For the text-containing cell, return its midpoint in (x, y) coordinate format. 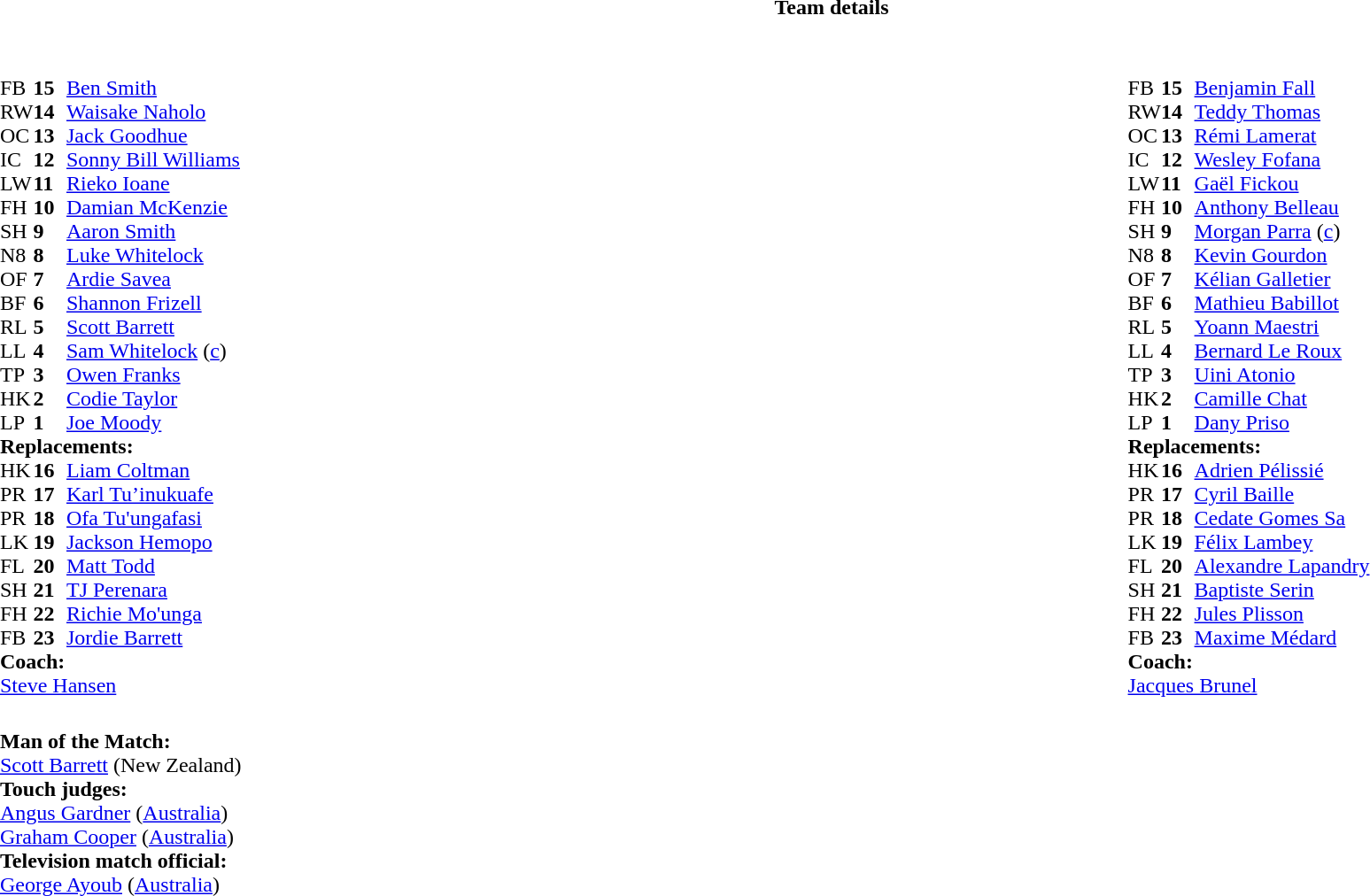
Benjamin Fall (1282, 89)
Félix Lambey (1282, 542)
Camille Chat (1282, 398)
Jacques Brunel (1249, 685)
Baptiste Serin (1282, 590)
Luke Whitelock (153, 255)
Ben Smith (153, 89)
Maxime Médard (1282, 637)
Sam Whitelock (c) (153, 351)
Cedate Gomes Sa (1282, 519)
Owen Franks (153, 375)
Dany Priso (1282, 423)
Richie Mo'unga (153, 614)
Anthony Belleau (1282, 207)
Sonny Bill Williams (153, 159)
Steve Hansen (120, 685)
Wesley Fofana (1282, 159)
Scott Barrett (153, 328)
Yoann Maestri (1282, 328)
Liam Coltman (153, 471)
Jules Plisson (1282, 614)
Kélian Galletier (1282, 280)
Jackson Hemopo (153, 542)
Ardie Savea (153, 280)
Kevin Gourdon (1282, 255)
Gaël Fickou (1282, 184)
Rieko Ioane (153, 184)
Waisake Naholo (153, 112)
Ofa Tu'ungafasi (153, 519)
Jack Goodhue (153, 136)
Morgan Parra (c) (1282, 232)
Joe Moody (153, 423)
Damian McKenzie (153, 207)
TJ Perenara (153, 590)
Uini Atonio (1282, 375)
Jordie Barrett (153, 637)
Rémi Lamerat (1282, 136)
Matt Todd (153, 567)
Shannon Frizell (153, 303)
Teddy Thomas (1282, 112)
Cyril Baille (1282, 494)
Aaron Smith (153, 232)
Karl Tu’inukuafe (153, 494)
Codie Taylor (153, 398)
Mathieu Babillot (1282, 303)
Alexandre Lapandry (1282, 567)
Bernard Le Roux (1282, 351)
Adrien Pélissié (1282, 471)
